Return the (x, y) coordinate for the center point of the cell that contains the specified text.  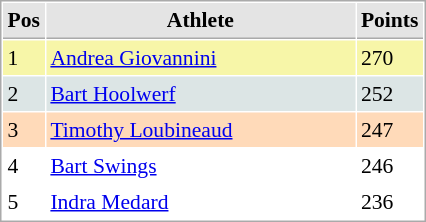
Pos (24, 21)
Indra Medard (200, 201)
4 (24, 165)
Andrea Giovannini (200, 57)
Athlete (200, 21)
1 (24, 57)
Points (390, 21)
5 (24, 201)
3 (24, 129)
2 (24, 93)
247 (390, 129)
246 (390, 165)
Bart Swings (200, 165)
236 (390, 201)
Timothy Loubineaud (200, 129)
252 (390, 93)
Bart Hoolwerf (200, 93)
270 (390, 57)
